From the cell containing the given text, extract its center point as [x, y] coordinate. 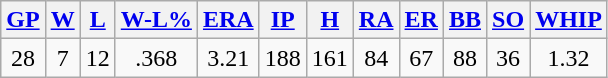
36 [508, 58]
RA [376, 20]
7 [62, 58]
WHIP [569, 20]
BB [464, 20]
L [98, 20]
88 [464, 58]
28 [23, 58]
3.21 [228, 58]
12 [98, 58]
67 [421, 58]
188 [282, 58]
.368 [156, 58]
1.32 [569, 58]
W-L% [156, 20]
W [62, 20]
161 [330, 58]
H [330, 20]
ER [421, 20]
84 [376, 58]
ERA [228, 20]
IP [282, 20]
SO [508, 20]
GP [23, 20]
